Provide the [x, y] coordinate of the cell's center where the given text is located.  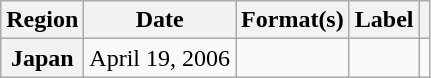
Label [384, 20]
Format(s) [293, 20]
April 19, 2006 [160, 58]
Region [42, 20]
Japan [42, 58]
Date [160, 20]
